Determine the (x, y) coordinate at the center of the cell enclosing the given text.  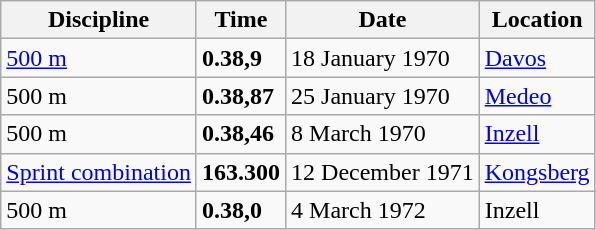
Kongsberg (537, 172)
25 January 1970 (383, 96)
Date (383, 20)
0.38,46 (240, 134)
4 March 1972 (383, 210)
Discipline (99, 20)
0.38,0 (240, 210)
8 March 1970 (383, 134)
Davos (537, 58)
Medeo (537, 96)
163.300 (240, 172)
18 January 1970 (383, 58)
12 December 1971 (383, 172)
0.38,9 (240, 58)
Time (240, 20)
Location (537, 20)
Sprint combination (99, 172)
0.38,87 (240, 96)
